Locate the cell with the specified text and output its [X, Y] center coordinate. 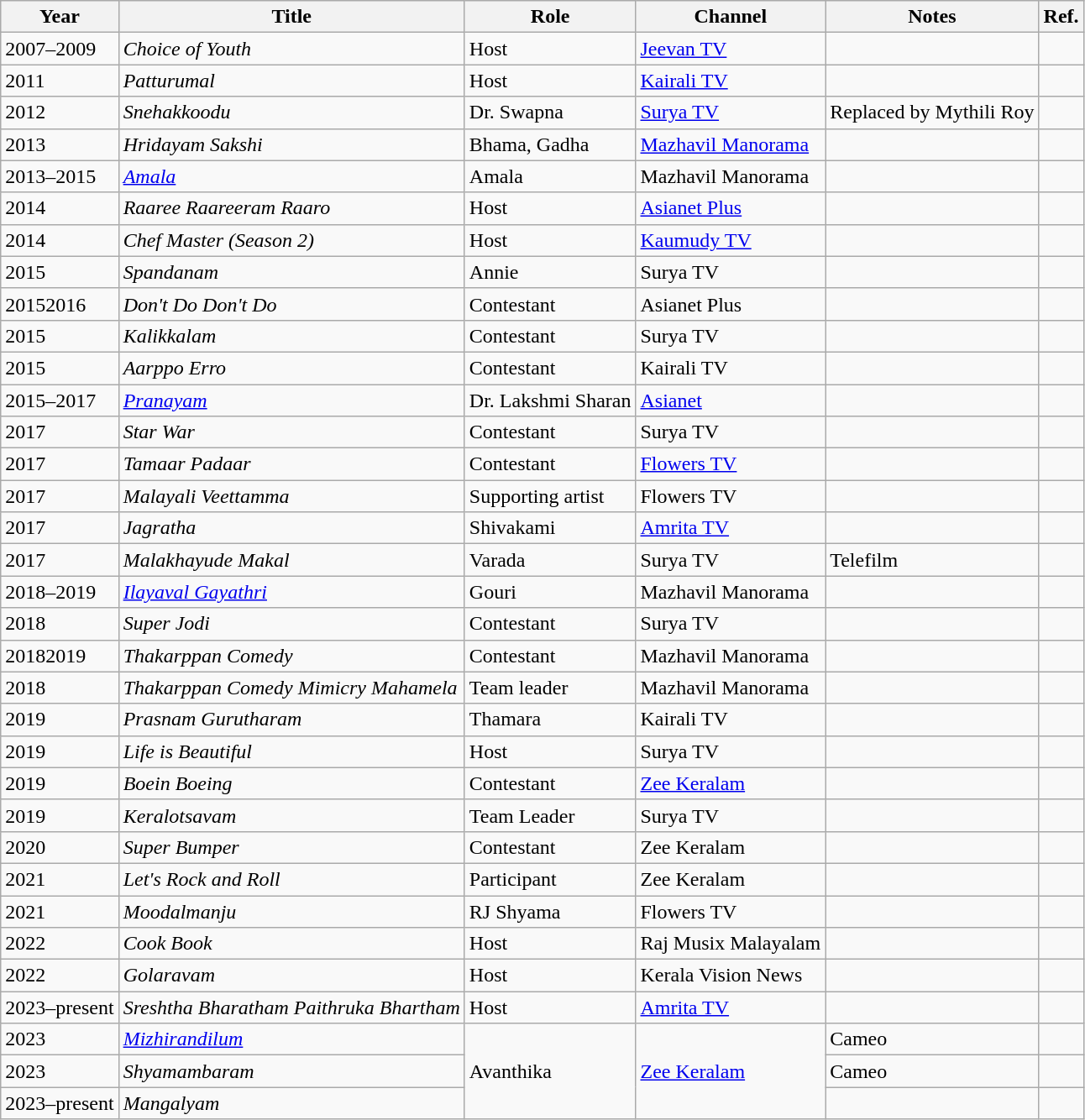
Year [60, 17]
Participant [550, 879]
Mangalyam [291, 1103]
Hridayam Sakshi [291, 144]
Title [291, 17]
20152016 [60, 304]
Thakarppan Comedy Mimicry Mahamela [291, 688]
Don't Do Don't Do [291, 304]
2020 [60, 847]
Notes [932, 17]
Tamaar Padaar [291, 464]
Golaravam [291, 976]
Super Bumper [291, 847]
Patturumal [291, 81]
Prasnam Gurutharam [291, 720]
Dr. Lakshmi Sharan [550, 400]
Pranayam [291, 400]
2012 [60, 113]
Aarppo Erro [291, 368]
Moodalmanju [291, 911]
Jeevan TV [731, 49]
Shyamambaram [291, 1071]
Spandanam [291, 272]
2013–2015 [60, 176]
Gouri [550, 592]
2013 [60, 144]
Life is Beautiful [291, 751]
Cook Book [291, 944]
Mizhirandilum [291, 1039]
Super Jodi [291, 624]
Varada [550, 560]
Malakhayude Makal [291, 560]
Team Leader [550, 815]
Supporting artist [550, 496]
Bhama, Gadha [550, 144]
Boein Boeing [291, 783]
Replaced by Mythili Roy [932, 113]
Dr. Swapna [550, 113]
Thakarppan Comedy [291, 656]
Star War [291, 432]
Kalikkalam [291, 336]
2007–2009 [60, 49]
Channel [731, 17]
Kaumudy TV [731, 240]
Jagratha [291, 528]
Thamara [550, 720]
Asianet [731, 400]
Role [550, 17]
Keralotsavam [291, 815]
Avanthika [550, 1071]
Raaree Raareeram Raaro [291, 208]
Team leader [550, 688]
Snehakkoodu [291, 113]
2015–2017 [60, 400]
RJ Shyama [550, 911]
20182019 [60, 656]
Shivakami [550, 528]
Malayali Veettamma [291, 496]
Ilayaval Gayathri [291, 592]
Kerala Vision News [731, 976]
Let's Rock and Roll [291, 879]
Telefilm [932, 560]
Sreshtha Bharatham Paithruka Bhartham [291, 1007]
2011 [60, 81]
Raj Musix Malayalam [731, 944]
Annie [550, 272]
Choice of Youth [291, 49]
Ref. [1061, 17]
2018–2019 [60, 592]
Chef Master (Season 2) [291, 240]
